Identify which cell holds the provided text, then report its [x, y] central coordinate. 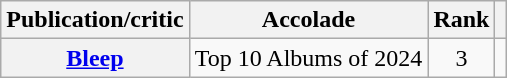
Rank [462, 20]
Top 10 Albums of 2024 [308, 58]
3 [462, 58]
Accolade [308, 20]
Publication/critic [95, 20]
Bleep [95, 58]
